Determine the [X, Y] coordinate at the center of the cell enclosing the given text.  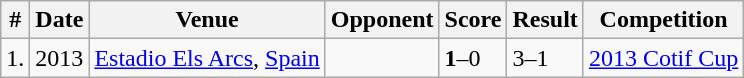
Venue [207, 20]
2013 Cotif Cup [663, 58]
Result [545, 20]
Score [473, 20]
1–0 [473, 58]
3–1 [545, 58]
Date [60, 20]
# [16, 20]
1. [16, 58]
Opponent [382, 20]
Competition [663, 20]
2013 [60, 58]
Estadio Els Arcs, Spain [207, 58]
